Identify which cell holds the provided text, then report its [x, y] central coordinate. 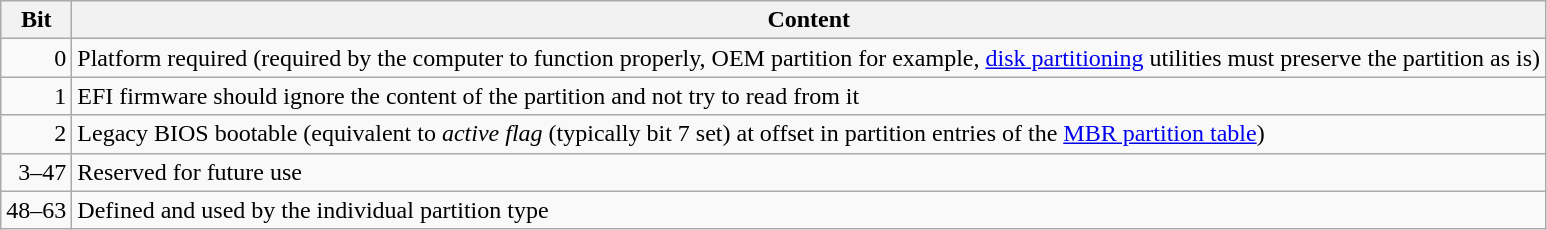
0 [36, 58]
Legacy BIOS bootable (equivalent to active flag (typically bit 7 set) at offset in partition entries of the MBR partition table) [809, 134]
3–47 [36, 172]
48–63 [36, 210]
EFI firmware should ignore the content of the partition and not try to read from it [809, 96]
1 [36, 96]
Bit [36, 20]
Reserved for future use [809, 172]
Content [809, 20]
2 [36, 134]
Defined and used by the individual partition type [809, 210]
